From the cell containing the given text, extract its center point as (x, y) coordinate. 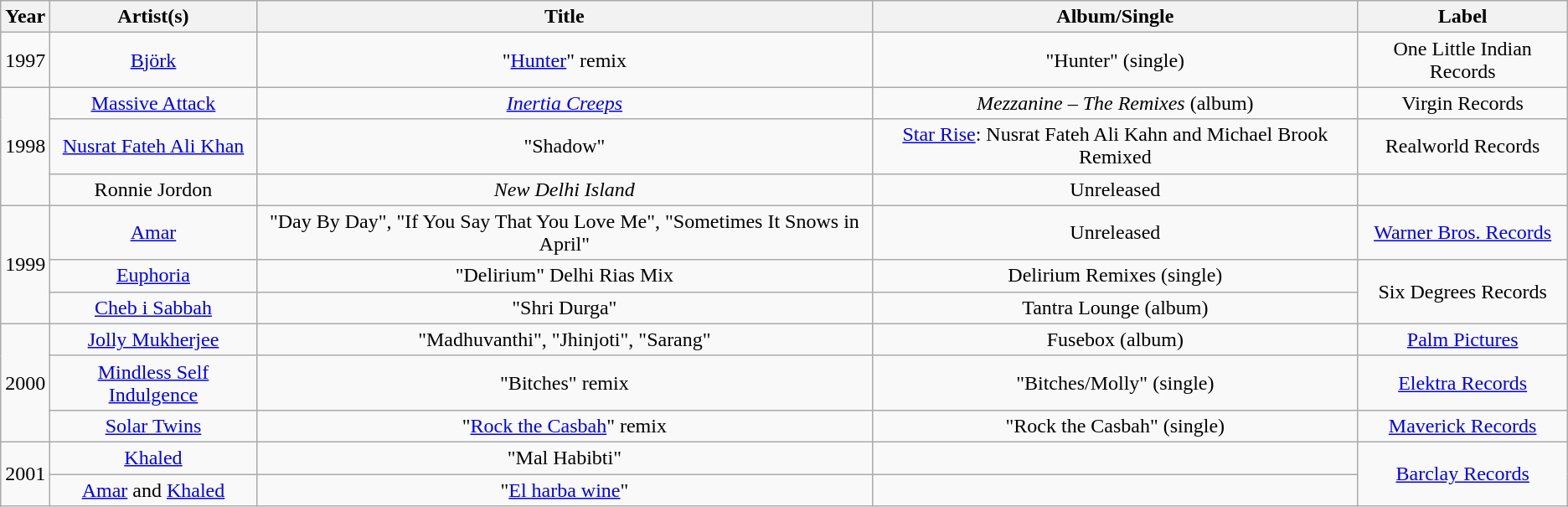
1998 (25, 146)
Amar (153, 233)
Amar and Khaled (153, 490)
Year (25, 17)
Björk (153, 60)
Album/Single (1116, 17)
Title (565, 17)
"Rock the Casbah" remix (565, 426)
Delirium Remixes (single) (1116, 276)
Star Rise: Nusrat Fateh Ali Kahn and Michael Brook Remixed (1116, 146)
"Delirium" Delhi Rias Mix (565, 276)
1999 (25, 265)
"Shri Durga" (565, 308)
Mindless Self Indulgence (153, 382)
Artist(s) (153, 17)
"El harba wine" (565, 490)
Cheb i Sabbah (153, 308)
"Bitches" remix (565, 382)
"Hunter" remix (565, 60)
Palm Pictures (1462, 339)
2000 (25, 382)
"Shadow" (565, 146)
Realworld Records (1462, 146)
"Mal Habibti" (565, 458)
Solar Twins (153, 426)
Virgin Records (1462, 103)
"Hunter" (single) (1116, 60)
New Delhi Island (565, 189)
"Rock the Casbah" (single) (1116, 426)
Six Degrees Records (1462, 292)
Fusebox (album) (1116, 339)
Nusrat Fateh Ali Khan (153, 146)
Euphoria (153, 276)
Khaled (153, 458)
Elektra Records (1462, 382)
Tantra Lounge (album) (1116, 308)
Barclay Records (1462, 473)
Inertia Creeps (565, 103)
Warner Bros. Records (1462, 233)
"Madhuvanthi", "Jhinjoti", "Sarang" (565, 339)
Jolly Mukherjee (153, 339)
2001 (25, 473)
Mezzanine – The Remixes (album) (1116, 103)
Maverick Records (1462, 426)
Label (1462, 17)
"Bitches/Molly" (single) (1116, 382)
Ronnie Jordon (153, 189)
"Day By Day", "If You Say That You Love Me", "Sometimes It Snows in April" (565, 233)
1997 (25, 60)
Massive Attack (153, 103)
One Little Indian Records (1462, 60)
